Search for the cell housing the specified text and yield its (X, Y) center coordinate. 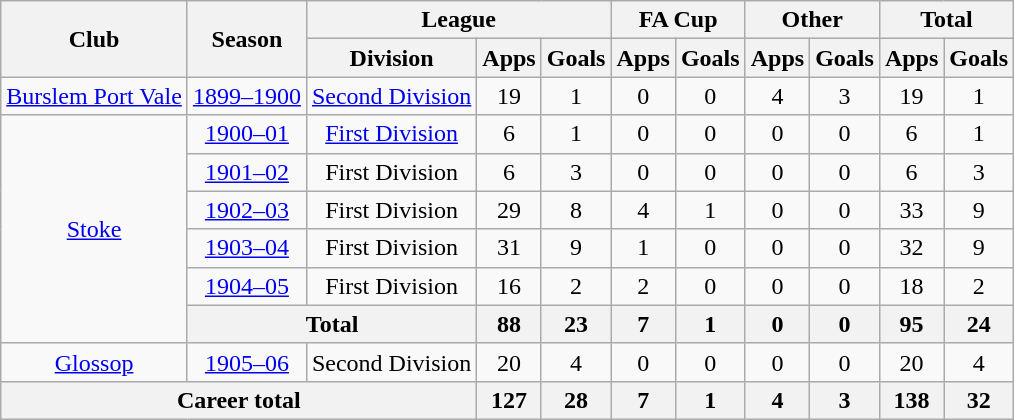
23 (576, 324)
1903–04 (246, 248)
95 (911, 324)
127 (509, 400)
16 (509, 286)
1900–01 (246, 134)
Glossop (94, 362)
1905–06 (246, 362)
88 (509, 324)
24 (979, 324)
FA Cup (678, 20)
31 (509, 248)
Other (812, 20)
Career total (239, 400)
29 (509, 210)
Stoke (94, 229)
1902–03 (246, 210)
League (458, 20)
Burslem Port Vale (94, 96)
Club (94, 39)
138 (911, 400)
1901–02 (246, 172)
8 (576, 210)
Season (246, 39)
18 (911, 286)
33 (911, 210)
Division (391, 58)
1904–05 (246, 286)
1899–1900 (246, 96)
28 (576, 400)
